Provide the [x, y] coordinate of the cell's center where the given text is located.  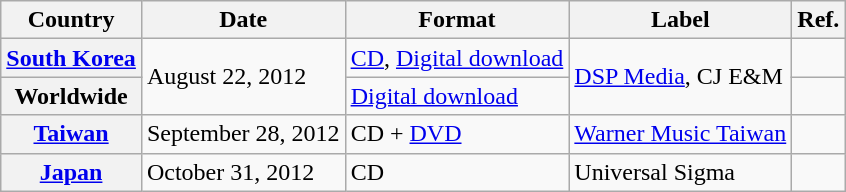
Label [680, 20]
Worldwide [72, 96]
October 31, 2012 [243, 172]
Universal Sigma [680, 172]
CD + DVD [457, 134]
Format [457, 20]
Digital download [457, 96]
September 28, 2012 [243, 134]
Ref. [818, 20]
Taiwan [72, 134]
Warner Music Taiwan [680, 134]
Japan [72, 172]
DSP Media, CJ E&M [680, 77]
Country [72, 20]
Date [243, 20]
South Korea [72, 58]
CD, Digital download [457, 58]
CD [457, 172]
August 22, 2012 [243, 77]
